Detect which cell encompasses the target text, then output its (x, y) center coordinate. 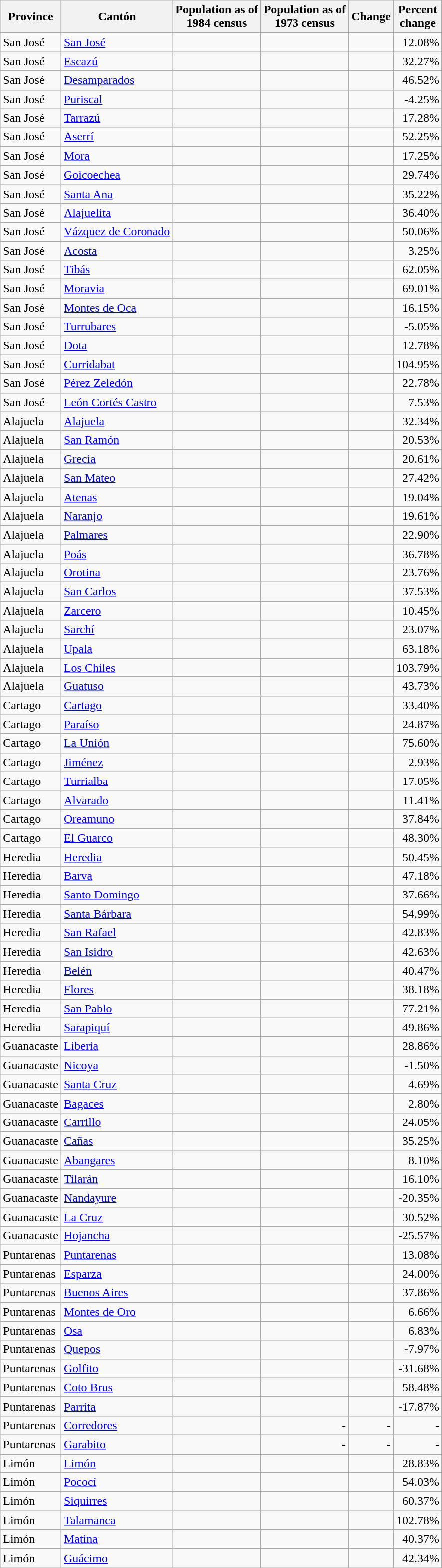
52.25% (418, 137)
San Ramón (117, 440)
Carrillo (117, 1122)
Corredores (117, 1425)
8.10% (418, 1160)
Upala (117, 649)
Buenos Aires (117, 1293)
Barva (117, 876)
Dota (117, 345)
17.05% (418, 781)
Population as of1984 census (217, 17)
42.83% (418, 933)
Matina (117, 1539)
27.42% (418, 478)
Guatuso (117, 686)
Siquirres (117, 1501)
22.90% (418, 535)
46.52% (418, 80)
San Pablo (117, 1008)
Population as of1973 census (304, 17)
54.99% (418, 914)
48.30% (418, 838)
-4.25% (418, 99)
Poás (117, 554)
Paraíso (117, 724)
10.45% (418, 611)
Santa Bárbara (117, 914)
54.03% (418, 1482)
104.95% (418, 364)
Naranjo (117, 516)
Atenas (117, 497)
Esparza (117, 1274)
20.61% (418, 459)
-1.50% (418, 1065)
32.34% (418, 421)
75.60% (418, 743)
Montes de Oro (117, 1312)
Tilarán (117, 1179)
Oreamuno (117, 819)
12.78% (418, 345)
Garabito (117, 1444)
62.05% (418, 270)
-25.57% (418, 1236)
Montes de Oca (117, 308)
Coto Brus (117, 1387)
38.18% (418, 990)
43.73% (418, 686)
16.10% (418, 1179)
San Mateo (117, 478)
2.80% (418, 1103)
63.18% (418, 649)
Turrialba (117, 781)
37.53% (418, 592)
Turrubares (117, 327)
Sarapiquí (117, 1027)
Cantón (117, 17)
Pococí (117, 1482)
30.52% (418, 1217)
Liberia (117, 1046)
Curridabat (117, 364)
Santa Cruz (117, 1084)
Province (31, 17)
Alvarado (117, 800)
Quepos (117, 1349)
2.93% (418, 762)
Talamanca (117, 1520)
Alajuelita (117, 213)
Tarrazú (117, 118)
24.05% (418, 1122)
Moravia (117, 289)
16.15% (418, 308)
Puriscal (117, 99)
102.78% (418, 1520)
Goicoechea (117, 175)
-17.87% (418, 1406)
San Rafael (117, 933)
Grecia (117, 459)
Percentchange (418, 17)
24.00% (418, 1274)
Belén (117, 971)
Desamparados (117, 80)
7.53% (418, 402)
Flores (117, 990)
19.61% (418, 516)
Los Chiles (117, 668)
San Isidro (117, 952)
58.48% (418, 1387)
29.74% (418, 175)
Pérez Zeledón (117, 383)
20.53% (418, 440)
San Carlos (117, 592)
11.41% (418, 800)
103.79% (418, 668)
50.06% (418, 231)
19.04% (418, 497)
-20.35% (418, 1198)
Palmares (117, 535)
33.40% (418, 705)
40.47% (418, 971)
Orotina (117, 573)
37.84% (418, 819)
Change (371, 17)
36.40% (418, 213)
69.01% (418, 289)
49.86% (418, 1027)
23.76% (418, 573)
36.78% (418, 554)
Mora (117, 156)
Cañas (117, 1141)
Bagaces (117, 1103)
Jiménez (117, 762)
El Guarco (117, 838)
Nandayure (117, 1198)
La Cruz (117, 1217)
Golfito (117, 1368)
Santo Domingo (117, 895)
22.78% (418, 383)
-7.97% (418, 1349)
47.18% (418, 876)
Hojancha (117, 1236)
40.37% (418, 1539)
Sarchí (117, 630)
Vázquez de Coronado (117, 231)
Zarcero (117, 611)
3.25% (418, 250)
37.86% (418, 1293)
60.37% (418, 1501)
28.83% (418, 1463)
Abangares (117, 1160)
Escazú (117, 61)
50.45% (418, 857)
La Unión (117, 743)
Santa Ana (117, 194)
-31.68% (418, 1368)
42.34% (418, 1558)
Parrita (117, 1406)
35.25% (418, 1141)
6.66% (418, 1312)
12.08% (418, 42)
23.07% (418, 630)
13.08% (418, 1255)
Nicoya (117, 1065)
-5.05% (418, 327)
Osa (117, 1331)
4.69% (418, 1084)
Acosta (117, 250)
6.83% (418, 1331)
42.63% (418, 952)
Aserrí (117, 137)
León Cortés Castro (117, 402)
24.87% (418, 724)
37.66% (418, 895)
35.22% (418, 194)
17.28% (418, 118)
Tibás (117, 270)
77.21% (418, 1008)
32.27% (418, 61)
28.86% (418, 1046)
Guácimo (117, 1558)
17.25% (418, 156)
